Pinpoint the cell where the given text exists, returning its (x, y) midpoint coordinate. 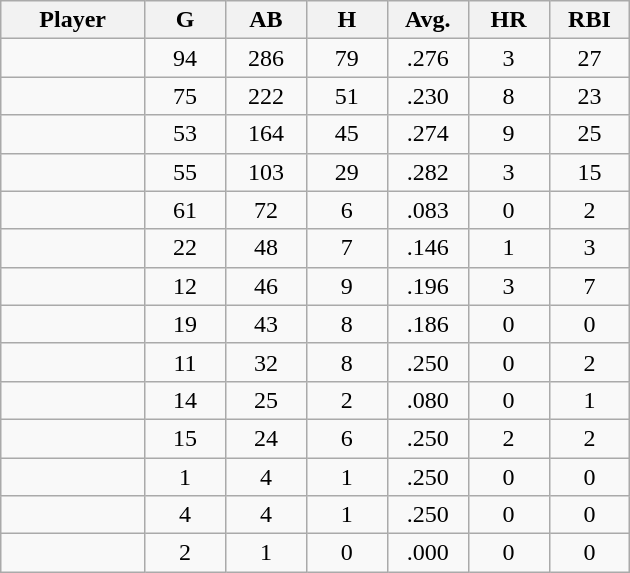
Avg. (428, 20)
.080 (428, 400)
45 (346, 134)
29 (346, 172)
H (346, 20)
.276 (428, 58)
.000 (428, 553)
24 (266, 438)
.146 (428, 248)
79 (346, 58)
.282 (428, 172)
14 (186, 400)
46 (266, 286)
.274 (428, 134)
22 (186, 248)
61 (186, 210)
11 (186, 362)
G (186, 20)
286 (266, 58)
53 (186, 134)
12 (186, 286)
55 (186, 172)
RBI (590, 20)
48 (266, 248)
222 (266, 96)
Player (73, 20)
75 (186, 96)
23 (590, 96)
164 (266, 134)
.186 (428, 324)
.196 (428, 286)
.230 (428, 96)
51 (346, 96)
.083 (428, 210)
19 (186, 324)
72 (266, 210)
AB (266, 20)
HR (508, 20)
43 (266, 324)
27 (590, 58)
32 (266, 362)
103 (266, 172)
94 (186, 58)
